Search for the cell housing the specified text and yield its [X, Y] center coordinate. 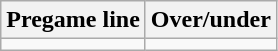
Over/under [210, 20]
Pregame line [74, 20]
